Provide the (X, Y) coordinate of the cell's center where the given text is located.  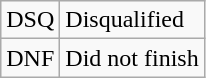
DSQ (30, 20)
DNF (30, 58)
Did not finish (132, 58)
Disqualified (132, 20)
